Return the [X, Y] coordinate for the center point of the cell that contains the specified text.  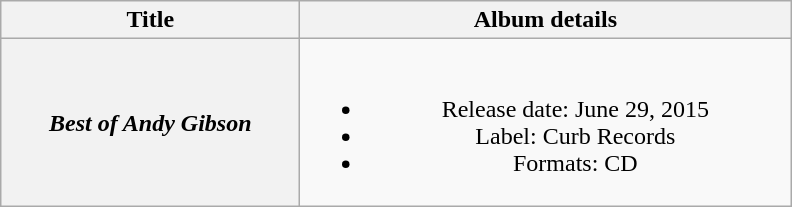
Best of Andy Gibson [150, 122]
Release date: June 29, 2015Label: Curb RecordsFormats: CD [546, 122]
Album details [546, 20]
Title [150, 20]
